Return [x, y] of the center of cell containing provided text 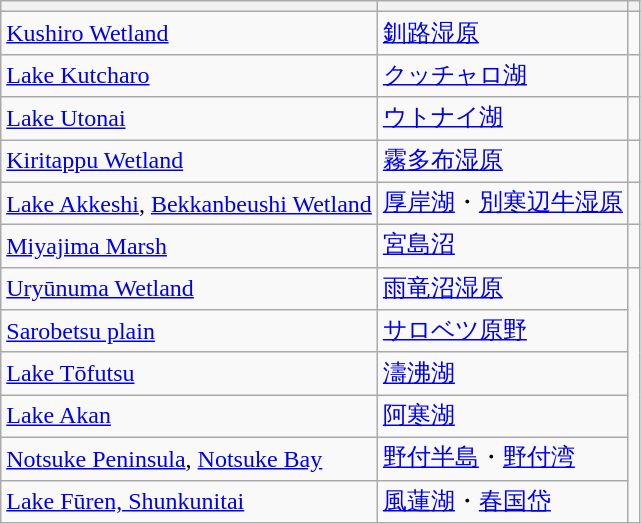
阿寒湖 [502, 416]
Kiritappu Wetland [190, 162]
Lake Utonai [190, 118]
宮島沼 [502, 246]
Sarobetsu plain [190, 332]
Lake Fūren, Shunkunitai [190, 502]
Notsuke Peninsula, Notsuke Bay [190, 458]
Lake Akan [190, 416]
雨竜沼湿原 [502, 288]
風蓮湖・春国岱 [502, 502]
クッチャロ湖 [502, 76]
Lake Tōfutsu [190, 374]
サロベツ原野 [502, 332]
霧多布湿原 [502, 162]
Uryūnuma Wetland [190, 288]
Lake Akkeshi, Bekkanbeushi Wetland [190, 204]
厚岸湖・別寒辺牛湿原 [502, 204]
Miyajima Marsh [190, 246]
野付半島・野付湾 [502, 458]
ウトナイ湖 [502, 118]
釧路湿原 [502, 34]
Kushiro Wetland [190, 34]
Lake Kutcharo [190, 76]
濤沸湖 [502, 374]
